For the text-containing cell, return its midpoint in [X, Y] coordinate format. 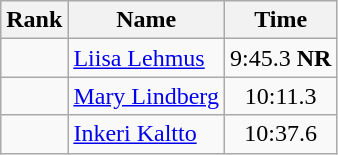
Mary Lindberg [146, 96]
9:45.3 NR [280, 58]
Time [280, 20]
Rank [34, 20]
Liisa Lehmus [146, 58]
10:37.6 [280, 134]
Inkeri Kaltto [146, 134]
Name [146, 20]
10:11.3 [280, 96]
